Output the (x, y) coordinate of the center of the cell containing the given text.  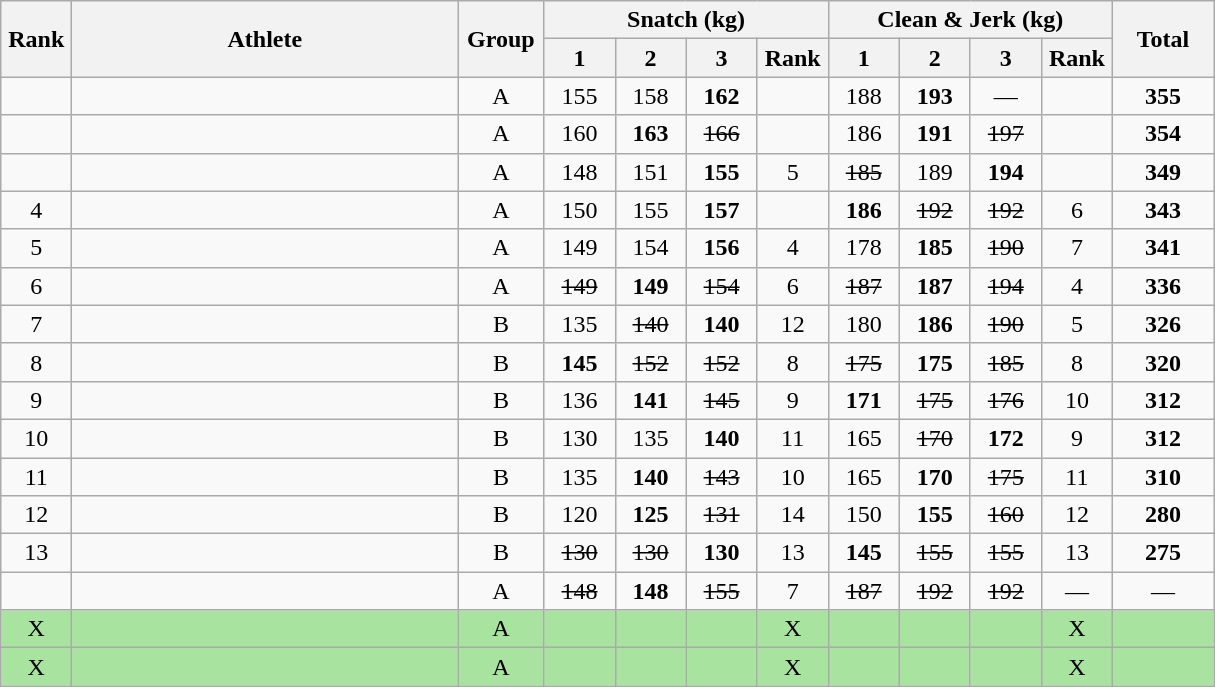
158 (650, 96)
188 (864, 96)
131 (722, 515)
136 (580, 400)
Athlete (265, 39)
163 (650, 134)
151 (650, 172)
Clean & Jerk (kg) (970, 20)
354 (1162, 134)
176 (1006, 400)
178 (864, 248)
197 (1006, 134)
336 (1162, 286)
156 (722, 248)
172 (1006, 438)
280 (1162, 515)
Snatch (kg) (686, 20)
141 (650, 400)
189 (934, 172)
120 (580, 515)
275 (1162, 553)
343 (1162, 210)
191 (934, 134)
Total (1162, 39)
14 (792, 515)
Group (501, 39)
310 (1162, 477)
166 (722, 134)
180 (864, 324)
193 (934, 96)
162 (722, 96)
349 (1162, 172)
157 (722, 210)
341 (1162, 248)
143 (722, 477)
320 (1162, 362)
125 (650, 515)
355 (1162, 96)
326 (1162, 324)
171 (864, 400)
